Search for the cell housing the specified text and yield its (X, Y) center coordinate. 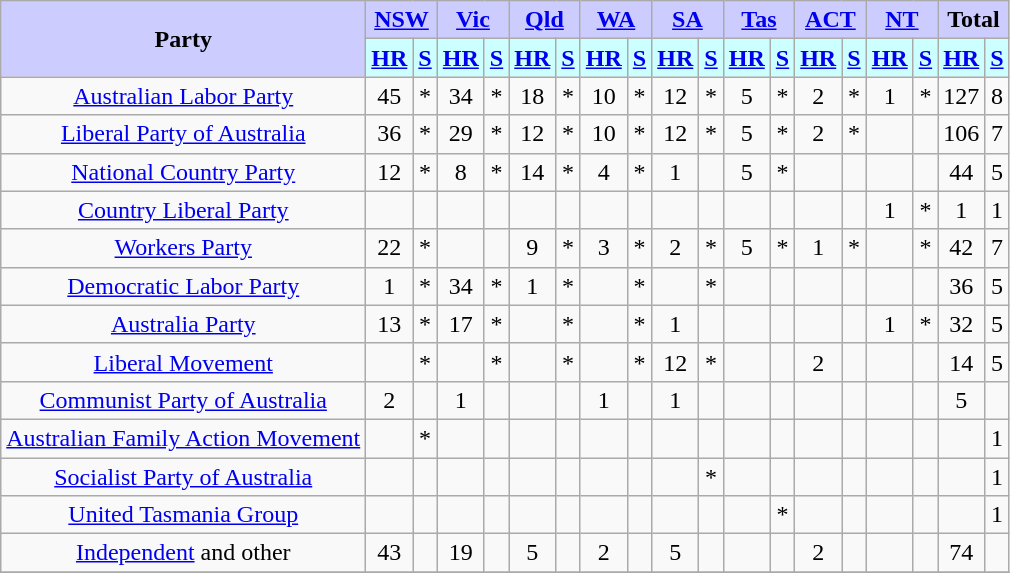
4 (604, 172)
National Country Party (184, 172)
3 (604, 248)
9 (532, 248)
Communist Party of Australia (184, 400)
Vic (472, 20)
Liberal Movement (184, 362)
Australian Family Action Movement (184, 438)
45 (390, 96)
Democratic Labor Party (184, 286)
13 (390, 324)
SA (688, 20)
42 (962, 248)
127 (962, 96)
22 (390, 248)
18 (532, 96)
NSW (402, 20)
44 (962, 172)
Qld (544, 20)
Australian Labor Party (184, 96)
32 (962, 324)
Socialist Party of Australia (184, 477)
Party (184, 39)
74 (962, 553)
WA (616, 20)
ACT (830, 20)
NT (902, 20)
19 (460, 553)
43 (390, 553)
29 (460, 134)
Tas (758, 20)
106 (962, 134)
Total (974, 20)
Australia Party (184, 324)
Country Liberal Party (184, 210)
17 (460, 324)
Independent and other (184, 553)
Workers Party (184, 248)
United Tasmania Group (184, 515)
Liberal Party of Australia (184, 134)
